Output the (x, y) coordinate of the center of the cell containing the given text.  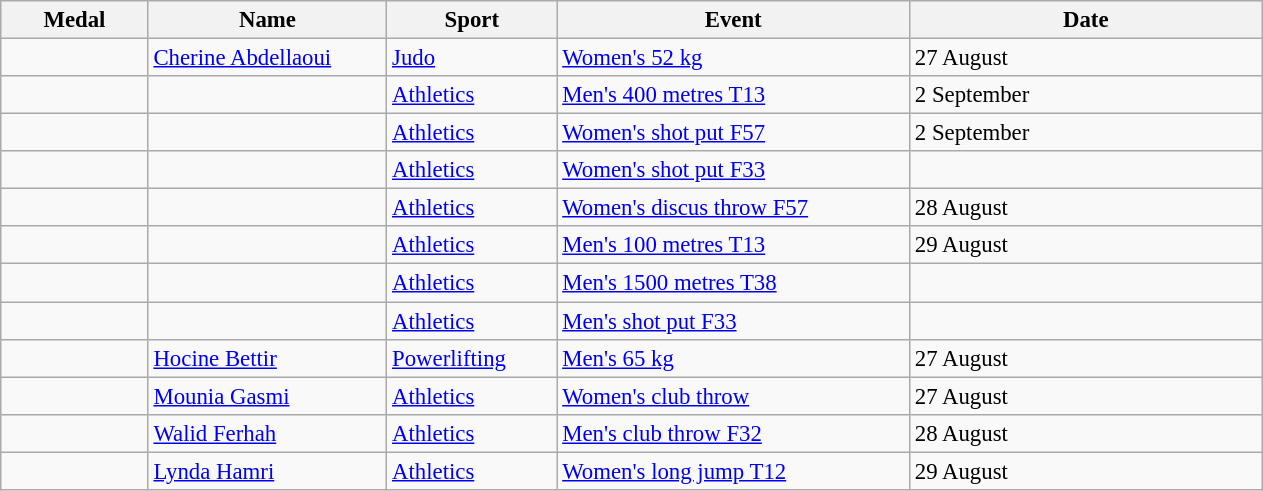
Hocine Bettir (268, 358)
Medal (74, 20)
Men's 400 metres T13 (734, 95)
Women's discus throw F57 (734, 208)
Event (734, 20)
Lynda Hamri (268, 471)
Men's shot put F33 (734, 321)
Women's shot put F33 (734, 170)
Men's 100 metres T13 (734, 245)
Sport (472, 20)
Powerlifting (472, 358)
Cherine Abdellaoui (268, 58)
Walid Ferhah (268, 433)
Women's 52 kg (734, 58)
Date (1086, 20)
Name (268, 20)
Men's 65 kg (734, 358)
Women's long jump T12 (734, 471)
Women's shot put F57 (734, 133)
Men's club throw F32 (734, 433)
Mounia Gasmi (268, 396)
Men's 1500 metres T38 (734, 283)
Women's club throw (734, 396)
Judo (472, 58)
